Scan for the cell matching the given text and deliver its (x, y) coordinate at center. 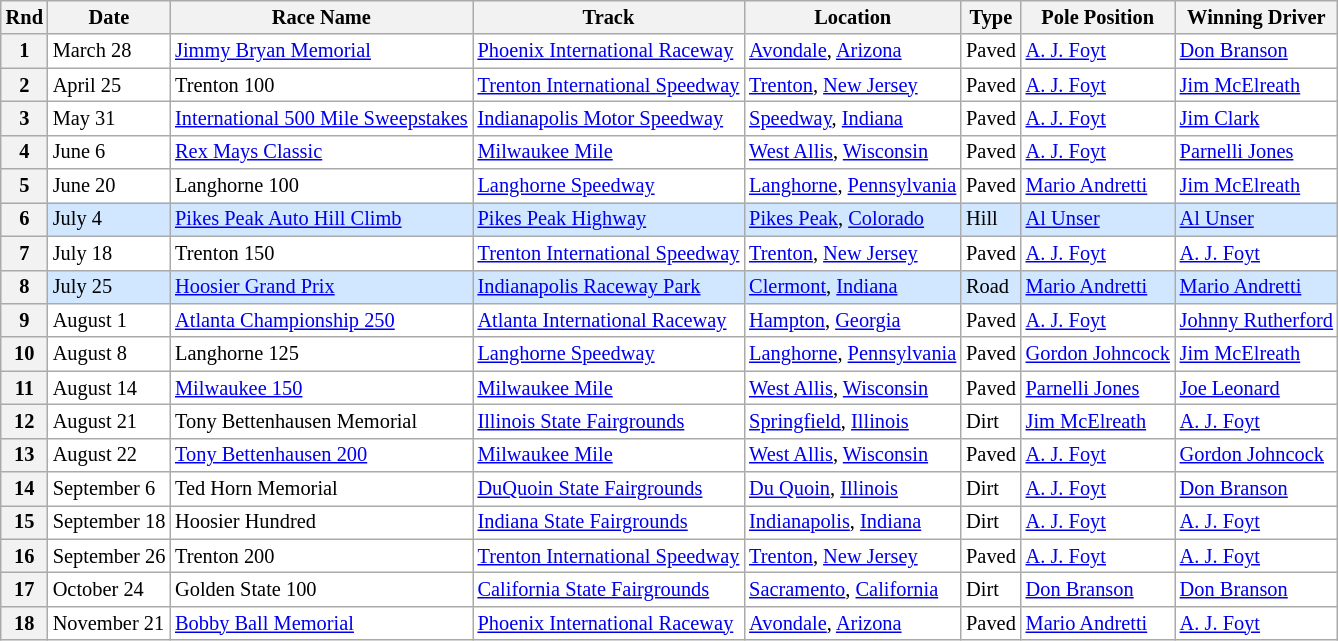
Hoosier Hundred (321, 522)
7 (24, 253)
Clermont, Indiana (852, 287)
Tony Bettenhausen Memorial (321, 421)
Tony Bettenhausen 200 (321, 455)
July 4 (109, 219)
Road (991, 287)
12 (24, 421)
International 500 Mile Sweepstakes (321, 118)
8 (24, 287)
Springfield, Illinois (852, 421)
Joe Leonard (1256, 388)
Track (609, 17)
17 (24, 589)
Milwaukee 150 (321, 388)
Indianapolis Motor Speedway (609, 118)
Golden State 100 (321, 589)
Hill (991, 219)
Rnd (24, 17)
Race Name (321, 17)
Langhorne 100 (321, 186)
Langhorne 125 (321, 354)
Location (852, 17)
2 (24, 85)
Jimmy Bryan Memorial (321, 51)
August 22 (109, 455)
1 (24, 51)
Date (109, 17)
California State Fairgrounds (609, 589)
August 14 (109, 388)
Du Quoin, Illinois (852, 489)
August 21 (109, 421)
Atlanta International Raceway (609, 320)
June 6 (109, 152)
September 26 (109, 556)
Type (991, 17)
Indianapolis, Indiana (852, 522)
October 24 (109, 589)
March 28 (109, 51)
DuQuoin State Fairgrounds (609, 489)
Ted Horn Memorial (321, 489)
3 (24, 118)
14 (24, 489)
Johnny Rutherford (1256, 320)
November 21 (109, 623)
Pikes Peak Highway (609, 219)
May 31 (109, 118)
Indiana State Fairgrounds (609, 522)
August 8 (109, 354)
Pikes Peak, Colorado (852, 219)
Bobby Ball Memorial (321, 623)
10 (24, 354)
April 25 (109, 85)
16 (24, 556)
Trenton 150 (321, 253)
4 (24, 152)
Trenton 200 (321, 556)
13 (24, 455)
Hampton, Georgia (852, 320)
Illinois State Fairgrounds (609, 421)
July 25 (109, 287)
Sacramento, California (852, 589)
August 1 (109, 320)
Pole Position (1098, 17)
Trenton 100 (321, 85)
11 (24, 388)
15 (24, 522)
September 18 (109, 522)
June 20 (109, 186)
Winning Driver (1256, 17)
9 (24, 320)
18 (24, 623)
September 6 (109, 489)
5 (24, 186)
Rex Mays Classic (321, 152)
Pikes Peak Auto Hill Climb (321, 219)
Atlanta Championship 250 (321, 320)
July 18 (109, 253)
Jim Clark (1256, 118)
Hoosier Grand Prix (321, 287)
Indianapolis Raceway Park (609, 287)
Speedway, Indiana (852, 118)
6 (24, 219)
